Find where the given text appears and provide that cell's center as [X, Y] coordinate. 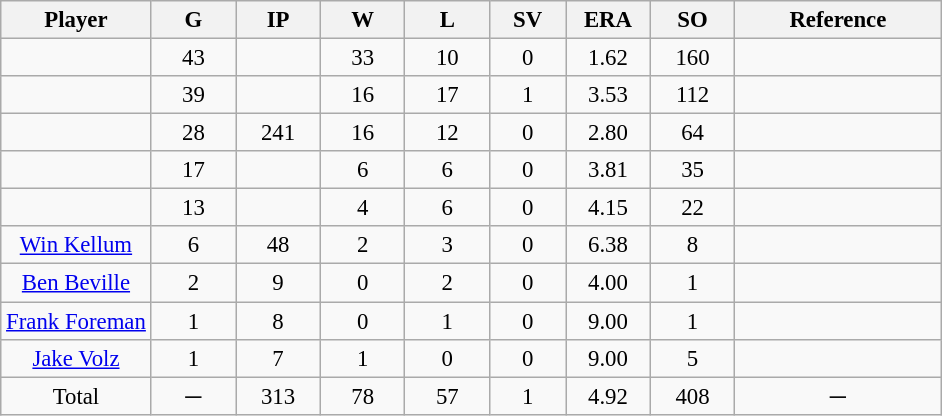
Win Kellum [76, 245]
3.53 [608, 95]
Ben Beville [76, 283]
3.81 [608, 170]
4.15 [608, 208]
64 [692, 133]
ERA [608, 20]
10 [448, 58]
2.80 [608, 133]
Player [76, 20]
IP [278, 20]
9 [278, 283]
1.62 [608, 58]
12 [448, 133]
48 [278, 245]
13 [194, 208]
SV [528, 20]
22 [692, 208]
Frank Foreman [76, 321]
5 [692, 358]
SO [692, 20]
43 [194, 58]
G [194, 20]
35 [692, 170]
33 [362, 58]
4.92 [608, 396]
408 [692, 396]
28 [194, 133]
112 [692, 95]
Jake Volz [76, 358]
3 [448, 245]
Reference [838, 20]
6.38 [608, 245]
7 [278, 358]
78 [362, 396]
4 [362, 208]
57 [448, 396]
241 [278, 133]
4.00 [608, 283]
W [362, 20]
L [448, 20]
39 [194, 95]
Total [76, 396]
160 [692, 58]
313 [278, 396]
